Extract the (X, Y) coordinate from the center of the cell holding the provided text.  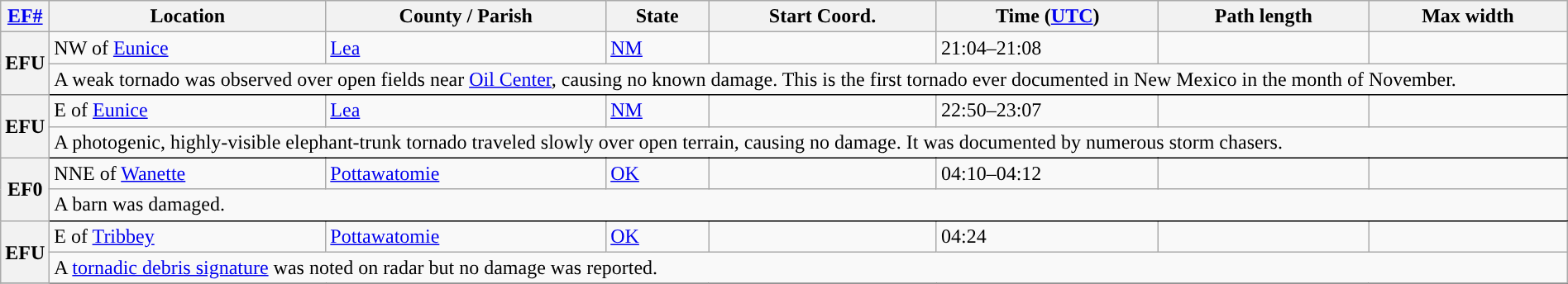
04:10–04:12 (1047, 173)
State (657, 17)
A barn was damaged. (809, 205)
Location (188, 17)
EF# (25, 17)
NW of Eunice (188, 48)
04:24 (1047, 236)
NNE of Wanette (188, 173)
Max width (1469, 17)
E of Tribbey (188, 236)
Time (UTC) (1047, 17)
21:04–21:08 (1047, 48)
County / Parish (466, 17)
Path length (1264, 17)
Start Coord. (823, 17)
EF0 (25, 189)
A tornadic debris signature was noted on radar but no damage was reported. (809, 267)
22:50–23:07 (1047, 111)
E of Eunice (188, 111)
